Find where the given text appears and provide that cell's center as (x, y) coordinate. 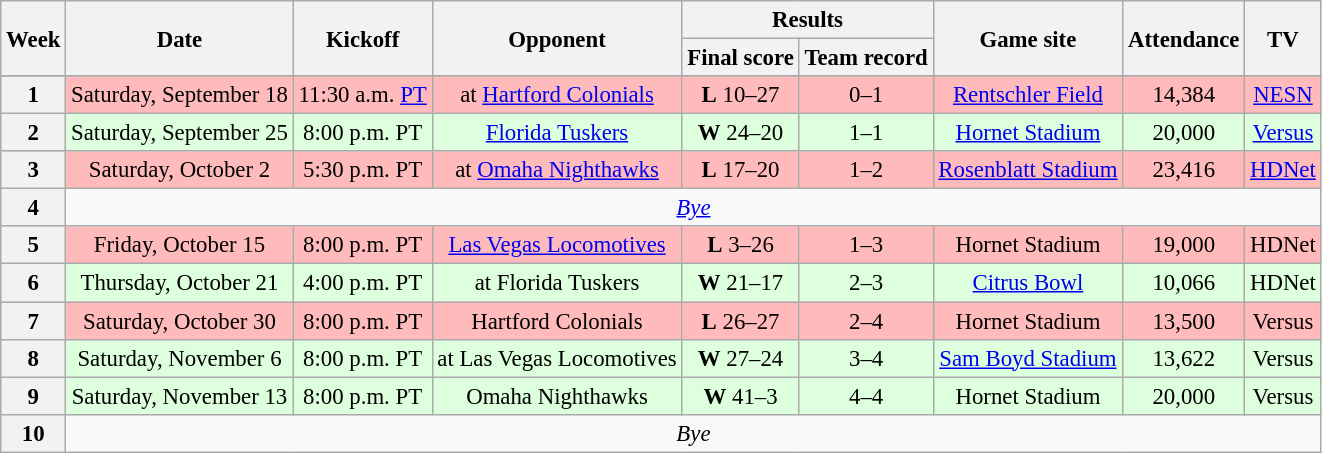
Rosenblatt Stadium (1028, 170)
L 3–26 (740, 245)
Friday, October 15 (180, 245)
9 (34, 396)
Saturday, October 30 (180, 321)
0–1 (866, 95)
Florida Tuskers (557, 133)
1 (34, 95)
6 (34, 283)
Opponent (557, 38)
3 (34, 170)
at Florida Tuskers (557, 283)
Final score (740, 58)
Attendance (1184, 38)
at Omaha Nighthawks (557, 170)
13,622 (1184, 358)
Omaha Nighthawks (557, 396)
1–2 (866, 170)
at Hartford Colonials (557, 95)
Kickoff (362, 38)
Sam Boyd Stadium (1028, 358)
19,000 (1184, 245)
4 (34, 208)
Saturday, September 18 (180, 95)
Saturday, October 2 (180, 170)
Saturday, September 25 (180, 133)
Saturday, November 6 (180, 358)
Team record (866, 58)
Results (808, 20)
2 (34, 133)
7 (34, 321)
Game site (1028, 38)
Saturday, November 13 (180, 396)
2–3 (866, 283)
11:30 a.m. PT (362, 95)
4:00 p.m. PT (362, 283)
5 (34, 245)
Thursday, October 21 (180, 283)
10,066 (1184, 283)
W 21–17 (740, 283)
2–4 (866, 321)
W 24–20 (740, 133)
L 10–27 (740, 95)
13,500 (1184, 321)
14,384 (1184, 95)
Week (34, 38)
8 (34, 358)
23,416 (1184, 170)
at Las Vegas Locomotives (557, 358)
Citrus Bowl (1028, 283)
W 27–24 (740, 358)
4–4 (866, 396)
1–3 (866, 245)
10 (34, 433)
TV (1283, 38)
Hartford Colonials (557, 321)
1–1 (866, 133)
Rentschler Field (1028, 95)
5:30 p.m. PT (362, 170)
W 41–3 (740, 396)
Date (180, 38)
3–4 (866, 358)
Las Vegas Locomotives (557, 245)
L 17–20 (740, 170)
L 26–27 (740, 321)
NESN (1283, 95)
